Find where the given text appears and provide that cell's center as [x, y] coordinate. 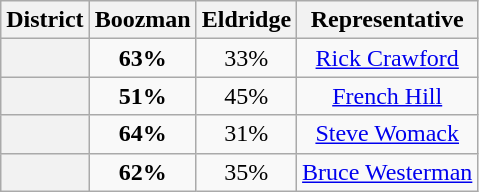
62% [142, 172]
64% [142, 134]
Steve Womack [388, 134]
Representative [388, 20]
Bruce Westerman [388, 172]
French Hill [388, 96]
35% [246, 172]
63% [142, 58]
Rick Crawford [388, 58]
51% [142, 96]
33% [246, 58]
Eldridge [246, 20]
District [45, 20]
Boozman [142, 20]
31% [246, 134]
45% [246, 96]
